Return (x, y) of the center of cell containing provided text 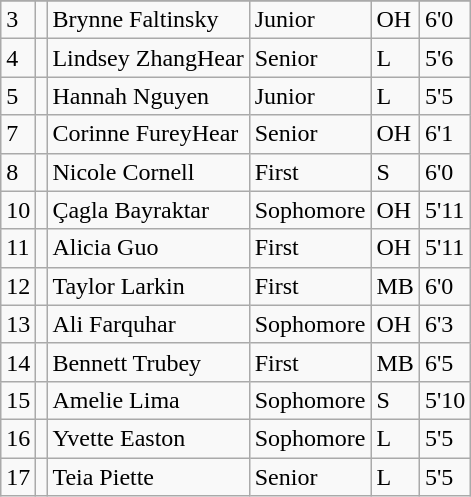
Yvette Easton (148, 438)
8 (18, 172)
5 (18, 96)
Corinne FureyHear (148, 134)
Alicia Guo (148, 248)
5'6 (444, 58)
Ali Farquhar (148, 324)
11 (18, 248)
6'1 (444, 134)
3 (18, 20)
Hannah Nguyen (148, 96)
16 (18, 438)
7 (18, 134)
Lindsey ZhangHear (148, 58)
4 (18, 58)
Brynne Faltinsky (148, 20)
Taylor Larkin (148, 286)
Bennett Trubey (148, 362)
Nicole Cornell (148, 172)
5'10 (444, 400)
10 (18, 210)
12 (18, 286)
6'3 (444, 324)
17 (18, 477)
13 (18, 324)
Teia Piette (148, 477)
14 (18, 362)
Amelie Lima (148, 400)
6'5 (444, 362)
15 (18, 400)
Çagla Bayraktar (148, 210)
